Scan for the cell matching the given text and deliver its [x, y] coordinate at center. 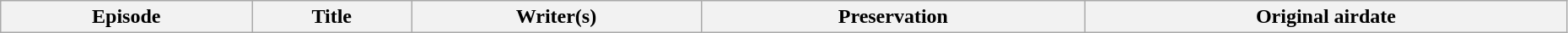
Episode [127, 17]
Writer(s) [557, 17]
Original airdate [1326, 17]
Title [332, 17]
Preservation [892, 17]
